Capture the cell that displays the provided text and extract its [X, Y] central coordinate. 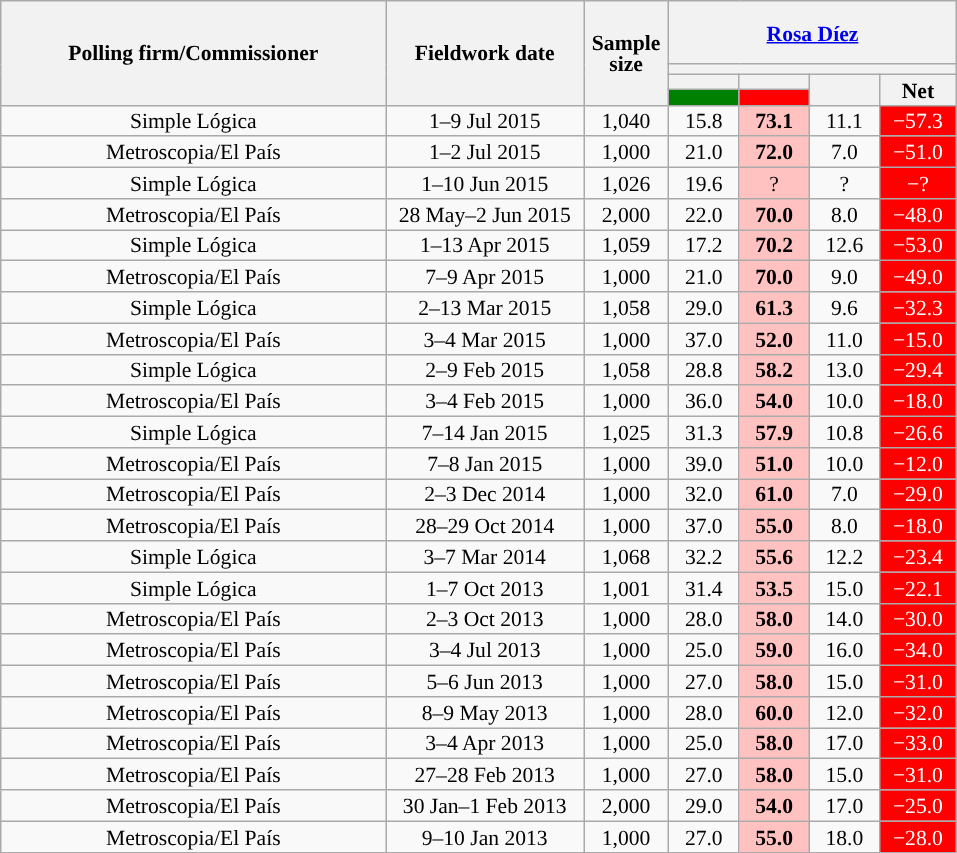
31.3 [704, 432]
9.6 [844, 308]
53.5 [774, 588]
−34.0 [918, 650]
−51.0 [918, 152]
5–6 Jun 2013 [485, 682]
−53.0 [918, 246]
12.2 [844, 556]
−? [918, 184]
3–4 Apr 2013 [485, 744]
61.3 [774, 308]
51.0 [774, 464]
−48.0 [918, 214]
32.2 [704, 556]
3–7 Mar 2014 [485, 556]
−22.1 [918, 588]
19.6 [704, 184]
22.0 [704, 214]
1–13 Apr 2015 [485, 246]
−29.4 [918, 370]
1–2 Jul 2015 [485, 152]
7–14 Jan 2015 [485, 432]
1–7 Oct 2013 [485, 588]
Polling firm/Commissioner [194, 53]
−28.0 [918, 836]
−49.0 [918, 276]
Sample size [626, 53]
2–13 Mar 2015 [485, 308]
2–3 Oct 2013 [485, 618]
9.0 [844, 276]
36.0 [704, 402]
70.2 [774, 246]
18.0 [844, 836]
3–4 Jul 2013 [485, 650]
3–4 Mar 2015 [485, 338]
14.0 [844, 618]
57.9 [774, 432]
9–10 Jan 2013 [485, 836]
−15.0 [918, 338]
8–9 May 2013 [485, 712]
31.4 [704, 588]
−57.3 [918, 120]
−25.0 [918, 806]
−26.6 [918, 432]
28–29 Oct 2014 [485, 526]
30 Jan–1 Feb 2013 [485, 806]
13.0 [844, 370]
Rosa Díez [813, 32]
58.2 [774, 370]
−23.4 [918, 556]
61.0 [774, 494]
72.0 [774, 152]
1,001 [626, 588]
−33.0 [918, 744]
−29.0 [918, 494]
−32.3 [918, 308]
1,025 [626, 432]
2–3 Dec 2014 [485, 494]
3–4 Feb 2015 [485, 402]
1,059 [626, 246]
11.0 [844, 338]
12.0 [844, 712]
2–9 Feb 2015 [485, 370]
15.8 [704, 120]
Net [918, 90]
−12.0 [918, 464]
10.8 [844, 432]
55.6 [774, 556]
Fieldwork date [485, 53]
52.0 [774, 338]
28 May–2 Jun 2015 [485, 214]
1,068 [626, 556]
−30.0 [918, 618]
12.6 [844, 246]
7–9 Apr 2015 [485, 276]
59.0 [774, 650]
1–10 Jun 2015 [485, 184]
73.1 [774, 120]
17.2 [704, 246]
32.0 [704, 494]
28.8 [704, 370]
60.0 [774, 712]
−32.0 [918, 712]
11.1 [844, 120]
16.0 [844, 650]
39.0 [704, 464]
1,040 [626, 120]
7–8 Jan 2015 [485, 464]
1–9 Jul 2015 [485, 120]
1,026 [626, 184]
27–28 Feb 2013 [485, 774]
